Locate the cell with the specified text and output its (X, Y) center coordinate. 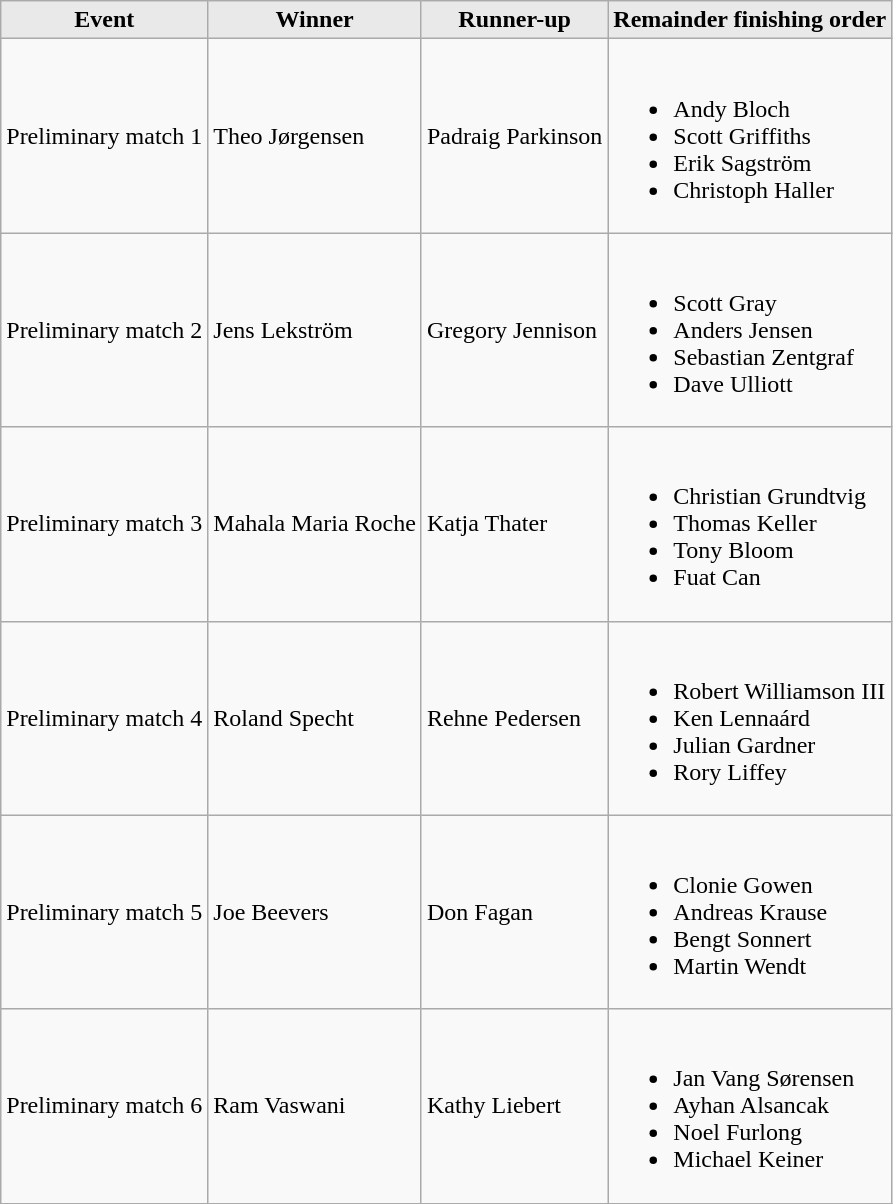
Jens Lekström (315, 330)
Preliminary match 5 (104, 912)
Joe Beevers (315, 912)
Rehne Pedersen (514, 718)
Andy Bloch Scott Griffiths Erik Sagström Christoph Haller (750, 136)
Scott Gray Anders Jensen Sebastian Zentgraf Dave Ulliott (750, 330)
Winner (315, 20)
Preliminary match 4 (104, 718)
Padraig Parkinson (514, 136)
Preliminary match 2 (104, 330)
Kathy Liebert (514, 1106)
Preliminary match 3 (104, 524)
Runner-up (514, 20)
Roland Specht (315, 718)
Theo Jørgensen (315, 136)
Katja Thater (514, 524)
Jan Vang Sørensen Ayhan Alsancak Noel Furlong Michael Keiner (750, 1106)
Robert Williamson III Ken Lennaárd Julian Gardner Rory Liffey (750, 718)
Mahala Maria Roche (315, 524)
Christian Grundtvig Thomas Keller Tony Bloom Fuat Can (750, 524)
Don Fagan (514, 912)
Gregory Jennison (514, 330)
Ram Vaswani (315, 1106)
Preliminary match 6 (104, 1106)
Remainder finishing order (750, 20)
Clonie Gowen Andreas Krause Bengt Sonnert Martin Wendt (750, 912)
Preliminary match 1 (104, 136)
Event (104, 20)
